Detect which cell encompasses the target text, then output its [x, y] center coordinate. 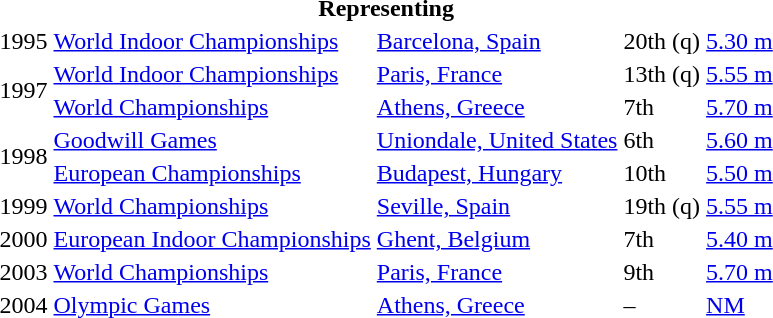
10th [662, 173]
19th (q) [662, 206]
9th [662, 272]
European Championships [212, 173]
Uniondale, United States [497, 140]
European Indoor Championships [212, 239]
6th [662, 140]
Goodwill Games [212, 140]
Budapest, Hungary [497, 173]
Ghent, Belgium [497, 239]
Barcelona, Spain [497, 41]
13th (q) [662, 74]
Seville, Spain [497, 206]
20th (q) [662, 41]
Athens, Greece [497, 107]
